Search for the cell housing the specified text and yield its [X, Y] center coordinate. 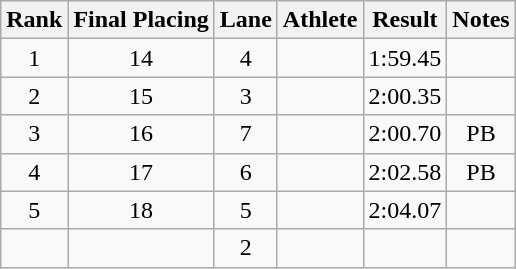
2:04.07 [405, 210]
17 [141, 172]
15 [141, 96]
Result [405, 20]
14 [141, 58]
2:00.35 [405, 96]
Lane [246, 20]
6 [246, 172]
Athlete [320, 20]
2:00.70 [405, 134]
16 [141, 134]
Notes [481, 20]
1:59.45 [405, 58]
2:02.58 [405, 172]
1 [34, 58]
7 [246, 134]
Rank [34, 20]
Final Placing [141, 20]
18 [141, 210]
